Detect which cell encompasses the target text, then output its [X, Y] center coordinate. 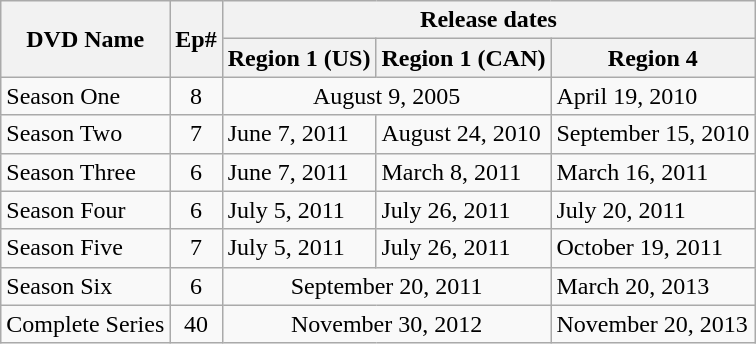
Season Five [86, 248]
Ep# [196, 39]
40 [196, 324]
Season Six [86, 286]
Region 1 (US) [299, 58]
October 19, 2011 [653, 248]
Season Four [86, 210]
March 8, 2011 [464, 172]
Season One [86, 96]
Region 1 (CAN) [464, 58]
Region 4 [653, 58]
March 16, 2011 [653, 172]
September 15, 2010 [653, 134]
August 9, 2005 [386, 96]
April 19, 2010 [653, 96]
Complete Series [86, 324]
March 20, 2013 [653, 286]
September 20, 2011 [386, 286]
August 24, 2010 [464, 134]
Season Three [86, 172]
Season Two [86, 134]
DVD Name [86, 39]
Release dates [488, 20]
July 20, 2011 [653, 210]
November 30, 2012 [386, 324]
8 [196, 96]
November 20, 2013 [653, 324]
